Return [X, Y] of the center of cell containing provided text 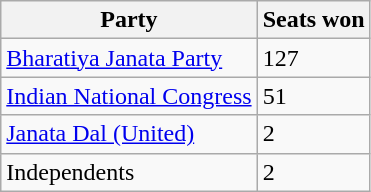
Janata Dal (United) [129, 134]
127 [314, 58]
Party [129, 20]
Indian National Congress [129, 96]
Seats won [314, 20]
51 [314, 96]
Bharatiya Janata Party [129, 58]
Independents [129, 172]
